For the text-containing cell, return its midpoint in [X, Y] coordinate format. 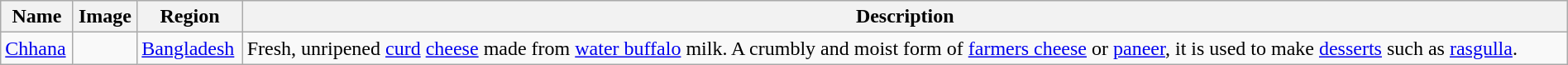
Chhana [36, 48]
Region [190, 17]
Name [36, 17]
Image [105, 17]
Description [905, 17]
Bangladesh [190, 48]
